Pinpoint the cell where the given text exists, returning its (x, y) midpoint coordinate. 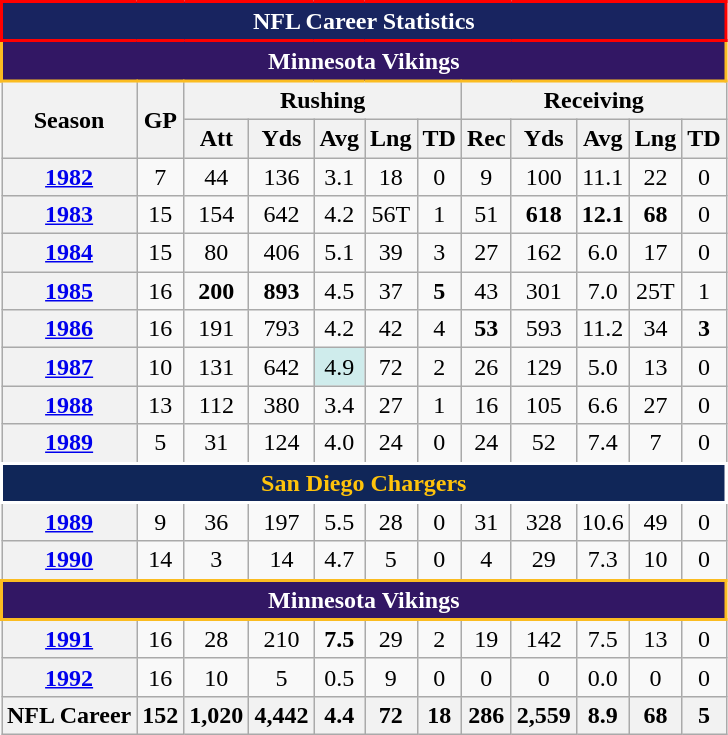
1986 (70, 329)
380 (282, 405)
4.5 (340, 291)
Receiving (594, 100)
7.0 (602, 291)
1983 (70, 215)
NFL Career (70, 715)
162 (544, 253)
NFL Career Statistics (364, 22)
7.4 (602, 444)
56T (391, 215)
200 (216, 291)
GP (160, 120)
197 (282, 522)
San Diego Chargers (364, 483)
1990 (70, 560)
1992 (70, 677)
Att (216, 138)
2,559 (544, 715)
406 (282, 253)
129 (544, 367)
7.3 (602, 560)
5.1 (340, 253)
1,020 (216, 715)
1985 (70, 291)
80 (216, 253)
42 (391, 329)
51 (486, 215)
152 (160, 715)
6.0 (602, 253)
1988 (70, 405)
Rec (486, 138)
4.7 (340, 560)
25T (655, 291)
142 (544, 640)
53 (486, 329)
39 (391, 253)
44 (216, 177)
4.9 (340, 367)
11.2 (602, 329)
8.9 (602, 715)
124 (282, 444)
301 (544, 291)
5.0 (602, 367)
17 (655, 253)
6.6 (602, 405)
Rushing (323, 100)
210 (282, 640)
52 (544, 444)
3.1 (340, 177)
4.4 (340, 715)
100 (544, 177)
0.5 (340, 677)
26 (486, 367)
4.0 (340, 444)
154 (216, 215)
191 (216, 329)
43 (486, 291)
1987 (70, 367)
1991 (70, 640)
893 (282, 291)
131 (216, 367)
34 (655, 329)
36 (216, 522)
12.1 (602, 215)
19 (486, 640)
793 (282, 329)
1984 (70, 253)
112 (216, 405)
3.4 (340, 405)
5.5 (340, 522)
328 (544, 522)
618 (544, 215)
136 (282, 177)
10.6 (602, 522)
1982 (70, 177)
593 (544, 329)
Season (70, 120)
4,442 (282, 715)
105 (544, 405)
37 (391, 291)
22 (655, 177)
0.0 (602, 677)
286 (486, 715)
49 (655, 522)
11.1 (602, 177)
